For the text-containing cell, return its midpoint in (x, y) coordinate format. 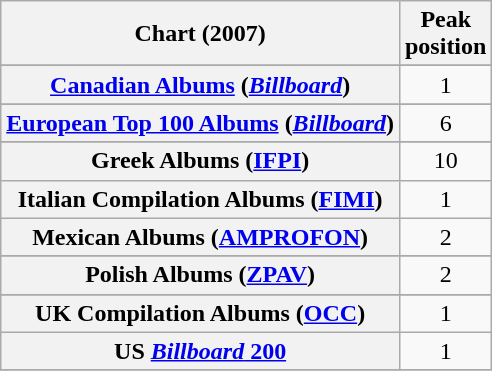
UK Compilation Albums (OCC) (200, 313)
Canadian Albums (Billboard) (200, 85)
Peakposition (445, 34)
European Top 100 Albums (Billboard) (200, 123)
Italian Compilation Albums (FIMI) (200, 199)
Chart (2007) (200, 34)
Polish Albums (ZPAV) (200, 275)
Mexican Albums (AMPROFON) (200, 237)
US Billboard 200 (200, 351)
10 (445, 161)
6 (445, 123)
Greek Albums (IFPI) (200, 161)
